Find where the given text appears and provide that cell's center as (x, y) coordinate. 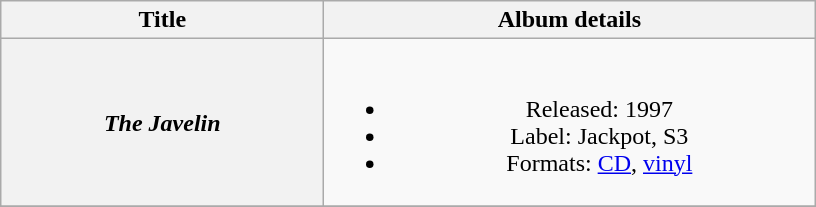
The Javelin (162, 122)
Released: 1997Label: Jackpot, S3Formats: CD, vinyl (570, 122)
Album details (570, 20)
Title (162, 20)
